Output the [x, y] coordinate of the center of the cell containing the given text.  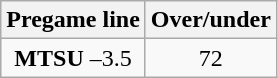
72 [210, 58]
Over/under [210, 20]
Pregame line [74, 20]
MTSU –3.5 [74, 58]
